Scan for the cell matching the given text and deliver its (X, Y) coordinate at center. 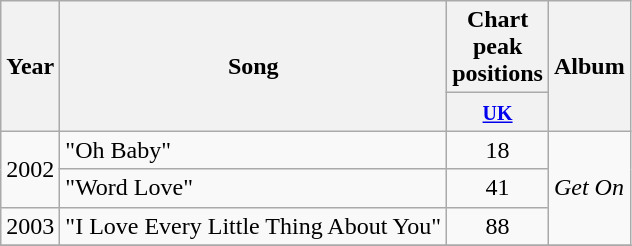
Album (589, 66)
41 (498, 188)
"Word Love" (254, 188)
UK (498, 112)
2002 (30, 169)
88 (498, 226)
"Oh Baby" (254, 150)
Song (254, 66)
2003 (30, 226)
"I Love Every Little Thing About You" (254, 226)
Get On (589, 188)
18 (498, 150)
Chart peak positions (498, 47)
Year (30, 66)
